Locate the cell with the specified text and output its (X, Y) center coordinate. 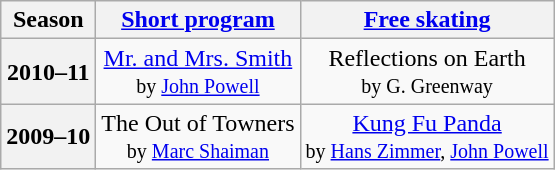
Reflections on Earth by G. Greenway (427, 72)
Kung Fu Panda by Hans Zimmer, John Powell (427, 136)
2010–11 (48, 72)
2009–10 (48, 136)
Mr. and Mrs. Smith by John Powell (198, 72)
The Out of Towners by Marc Shaiman (198, 136)
Free skating (427, 20)
Season (48, 20)
Short program (198, 20)
